Identify which cell holds the provided text, then report its (X, Y) central coordinate. 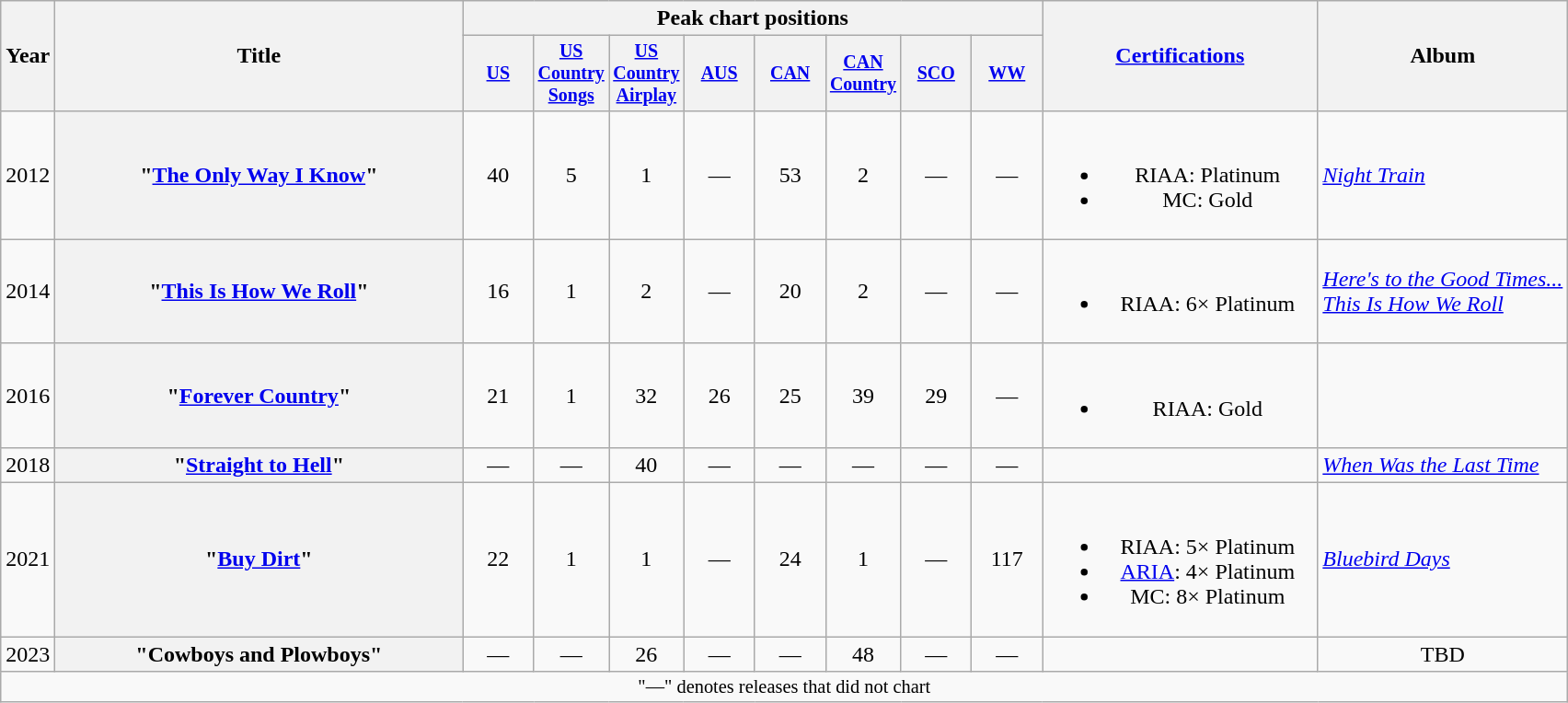
"The Only Way I Know" (259, 175)
"This Is How We Roll" (259, 291)
24 (790, 559)
Certifications (1180, 56)
US (499, 74)
2023 (28, 654)
Peak chart positions (753, 18)
5 (571, 175)
RIAA: 6× Platinum (1180, 291)
2014 (28, 291)
Title (259, 56)
Here's to the Good Times...This Is How We Roll (1443, 291)
When Was the Last Time (1443, 465)
2016 (28, 396)
2012 (28, 175)
"Buy Dirt" (259, 559)
"Forever Country" (259, 396)
US Country Songs (571, 74)
TBD (1443, 654)
117 (1007, 559)
39 (863, 396)
"Cowboys and Plowboys" (259, 654)
22 (499, 559)
Year (28, 56)
Night Train (1443, 175)
16 (499, 291)
"—" denotes releases that did not chart (784, 687)
2021 (28, 559)
32 (647, 396)
48 (863, 654)
Bluebird Days (1443, 559)
WW (1007, 74)
25 (790, 396)
"Straight to Hell" (259, 465)
RIAA: PlatinumMC: Gold (1180, 175)
SCO (937, 74)
RIAA: 5× PlatinumARIA: 4× PlatinumMC: 8× Platinum (1180, 559)
AUS (720, 74)
20 (790, 291)
US Country Airplay (647, 74)
CAN (790, 74)
29 (937, 396)
CAN Country (863, 74)
53 (790, 175)
Album (1443, 56)
RIAA: Gold (1180, 396)
21 (499, 396)
2018 (28, 465)
